Pinpoint the cell where the given text exists, returning its (X, Y) midpoint coordinate. 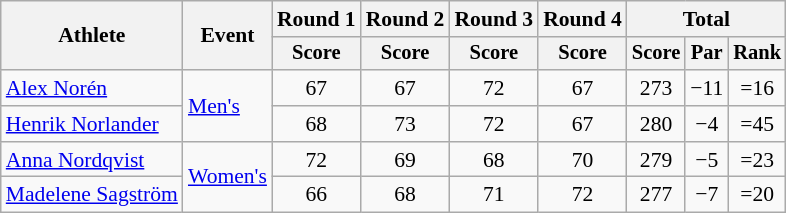
−5 (706, 160)
66 (316, 195)
Round 4 (582, 19)
71 (494, 195)
Anna Nordqvist (92, 160)
280 (656, 124)
Henrik Norlander (92, 124)
=45 (757, 124)
Round 2 (406, 19)
277 (656, 195)
69 (406, 160)
Event (228, 36)
Women's (228, 178)
70 (582, 160)
Men's (228, 106)
Madelene Sagström (92, 195)
=20 (757, 195)
=23 (757, 160)
Athlete (92, 36)
−4 (706, 124)
−11 (706, 88)
273 (656, 88)
73 (406, 124)
279 (656, 160)
Par (706, 54)
Round 1 (316, 19)
Alex Norén (92, 88)
Round 3 (494, 19)
−7 (706, 195)
=16 (757, 88)
Total (706, 19)
Rank (757, 54)
